Identify which cell holds the provided text, then report its [x, y] central coordinate. 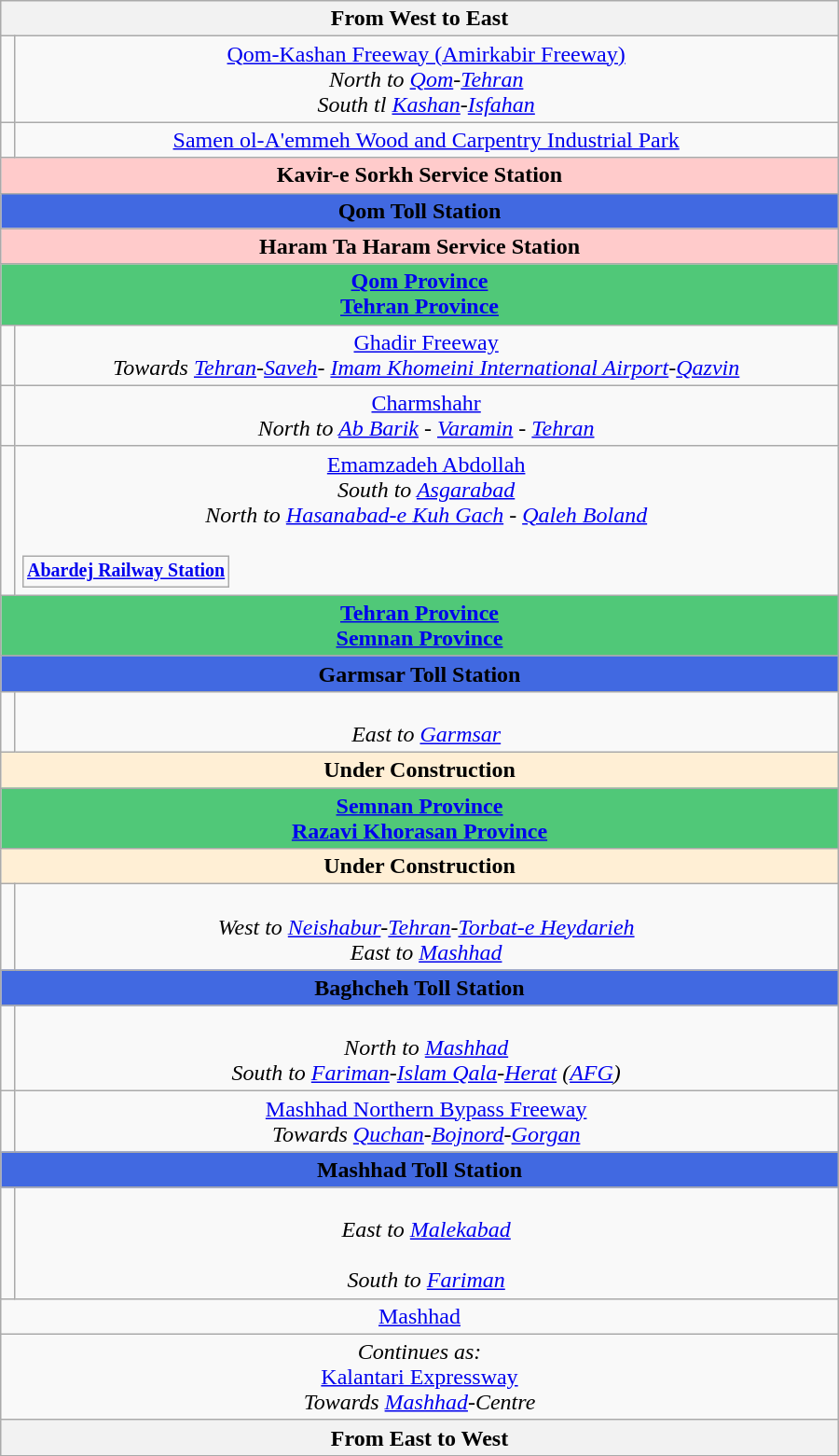
Mashhad [419, 1316]
East to Garmsar [426, 722]
West to Neishabur-Tehran-Torbat-e HeydariehEast to Mashhad [426, 927]
Ghadir FreewayTowards Tehran-Saveh- Imam Khomeini International Airport-Qazvin [426, 354]
Continues as: Kalantari ExpresswayTowards Mashhad-Centre [419, 1377]
Garmsar Toll Station [419, 673]
CharmshahrNorth to Ab Barik - Varamin - Tehran [426, 416]
Mashhad Toll Station [419, 1170]
Kavir-e Sorkh Service Station [419, 175]
North to MashhadSouth to Fariman-Islam Qala-Herat (AFG) [426, 1048]
Baghcheh Toll Station [419, 988]
Qom Toll Station [419, 211]
Haram Ta Haram Service Station [419, 246]
Qom Province Tehran Province [419, 295]
Samen ol-A'emmeh Wood and Carpentry Industrial Park [426, 140]
From East to West [419, 1437]
Emamzadeh Abdollah South to AsgarabadNorth to Hasanabad-e Kuh Gach - Qaleh Boland Abardej Railway Station [426, 520]
East to MalekabadSouth to Fariman [426, 1242]
Qom-Kashan Freeway (Amirkabir Freeway)North to Qom-TehranSouth tl Kashan-Isfahan [426, 79]
Abardej Railway Station [127, 571]
Semnan Province Razavi Khorasan Province [419, 819]
Mashhad Northern Bypass FreewayTowards Quchan-Bojnord-Gorgan [426, 1121]
Tehran Province Semnan Province [419, 625]
From West to East [419, 19]
